Detect which cell encompasses the target text, then output its [x, y] center coordinate. 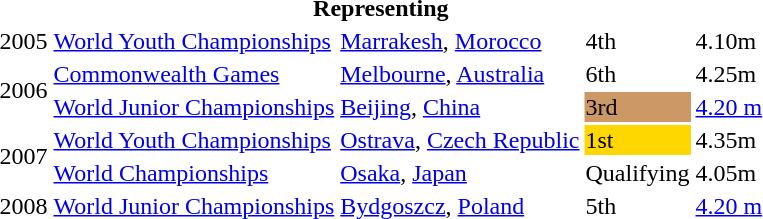
1st [638, 140]
Commonwealth Games [194, 74]
World Championships [194, 173]
6th [638, 74]
Beijing, China [460, 107]
4th [638, 41]
Qualifying [638, 173]
Marrakesh, Morocco [460, 41]
World Junior Championships [194, 107]
Osaka, Japan [460, 173]
Melbourne, Australia [460, 74]
Ostrava, Czech Republic [460, 140]
3rd [638, 107]
